Return (X, Y) of the center of cell containing provided text 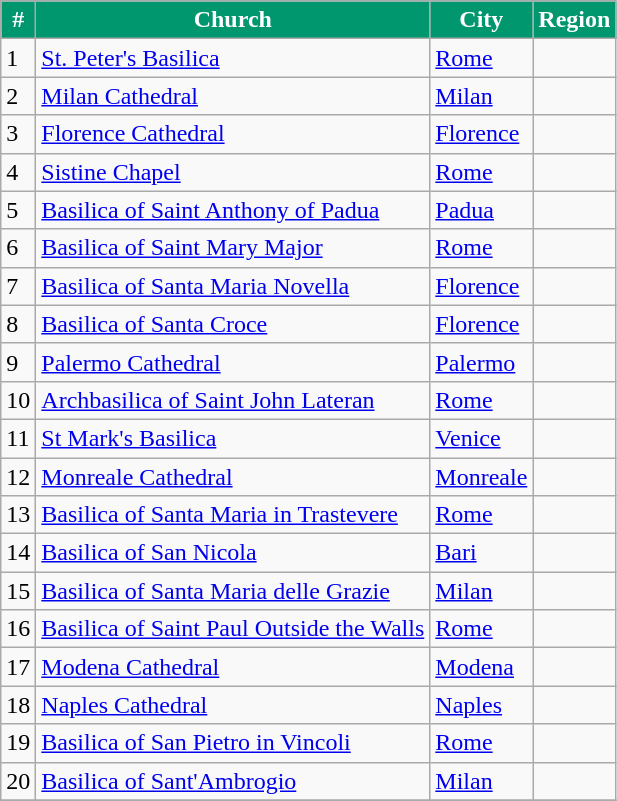
Basilica of San Nicola (233, 553)
6 (18, 248)
20 (18, 781)
Basilica of Santa Maria in Trastevere (233, 515)
Naples (482, 705)
3 (18, 134)
Archbasilica of Saint John Lateran (233, 400)
1 (18, 58)
5 (18, 210)
Church (233, 20)
18 (18, 705)
Florence Cathedral (233, 134)
St. Peter's Basilica (233, 58)
Region (574, 20)
Basilica of Santa Maria Novella (233, 286)
St Mark's Basilica (233, 438)
2 (18, 96)
Padua (482, 210)
Palermo Cathedral (233, 362)
# (18, 20)
Basilica of Santa Croce (233, 324)
Modena (482, 667)
Basilica of Saint Mary Major (233, 248)
Basilica of Santa Maria delle Grazie (233, 591)
17 (18, 667)
Monreale Cathedral (233, 477)
9 (18, 362)
10 (18, 400)
8 (18, 324)
Modena Cathedral (233, 667)
11 (18, 438)
Basilica of Saint Anthony of Padua (233, 210)
Monreale (482, 477)
7 (18, 286)
15 (18, 591)
13 (18, 515)
Palermo (482, 362)
14 (18, 553)
Bari (482, 553)
Sistine Chapel (233, 172)
Basilica of Saint Paul Outside the Walls (233, 629)
19 (18, 743)
Naples Cathedral (233, 705)
12 (18, 477)
4 (18, 172)
Venice (482, 438)
City (482, 20)
16 (18, 629)
Milan Cathedral (233, 96)
Basilica of San Pietro in Vincoli (233, 743)
Basilica of Sant'Ambrogio (233, 781)
